Locate the cell with the specified text and output its [x, y] center coordinate. 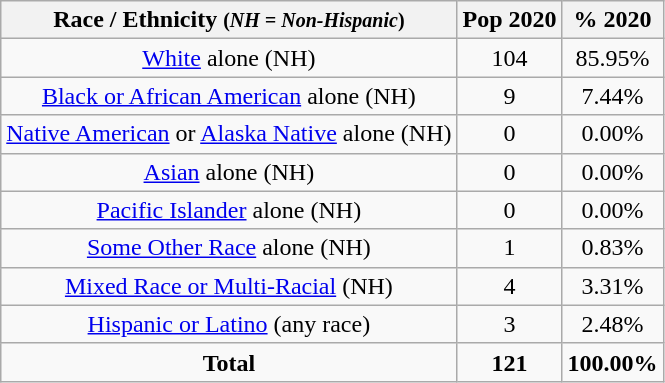
Asian alone (NH) [229, 172]
Pacific Islander alone (NH) [229, 210]
1 [510, 248]
85.95% [612, 58]
Total [229, 362]
Hispanic or Latino (any race) [229, 324]
121 [510, 362]
Pop 2020 [510, 20]
9 [510, 96]
Black or African American alone (NH) [229, 96]
Race / Ethnicity (NH = Non-Hispanic) [229, 20]
100.00% [612, 362]
2.48% [612, 324]
7.44% [612, 96]
104 [510, 58]
Mixed Race or Multi-Racial (NH) [229, 286]
% 2020 [612, 20]
4 [510, 286]
3 [510, 324]
0.83% [612, 248]
Native American or Alaska Native alone (NH) [229, 134]
White alone (NH) [229, 58]
3.31% [612, 286]
Some Other Race alone (NH) [229, 248]
